Return the (X, Y) coordinate for the center point of the cell that contains the specified text.  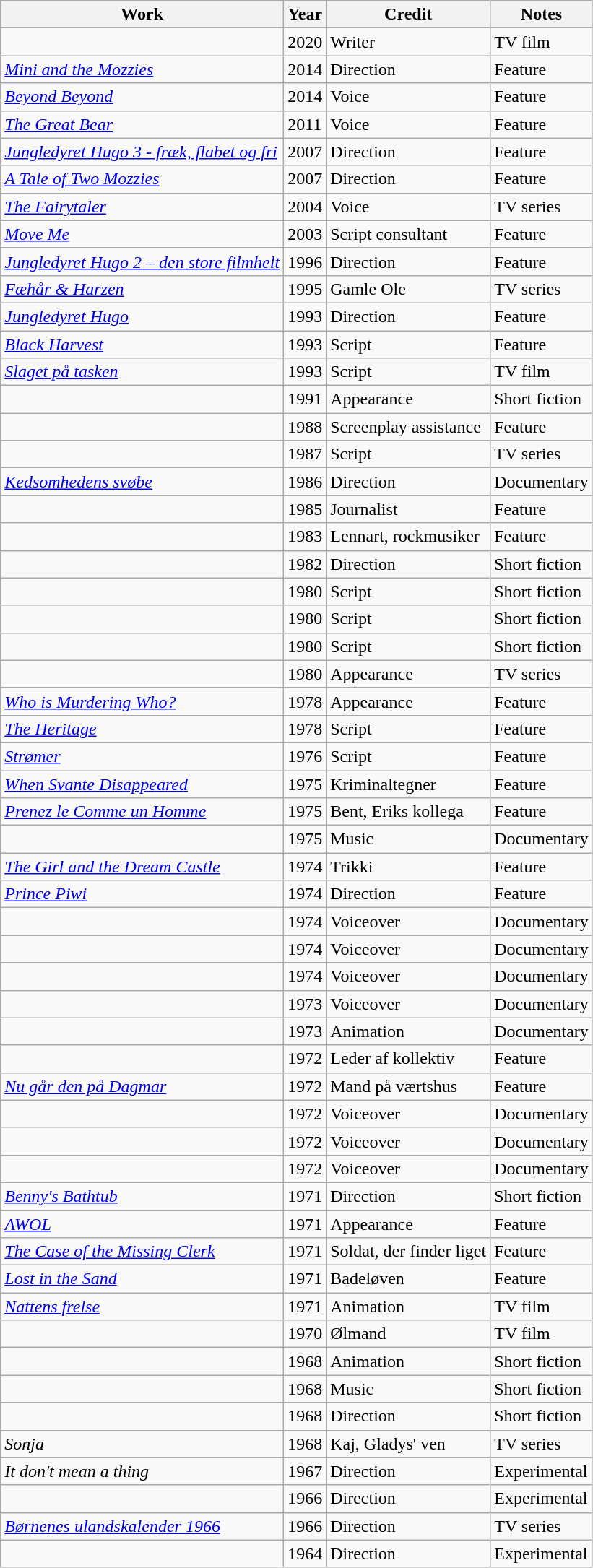
The Case of the Missing Clerk (142, 1252)
Benny's Bathtub (142, 1196)
Mini and the Mozzies (142, 69)
Jungledyret Hugo 2 – den store filmhelt (142, 261)
Fæhår & Harzen (142, 289)
Script consultant (409, 234)
Ølmand (409, 1334)
1970 (305, 1334)
Kedsomhedens svøbe (142, 482)
The Great Bear (142, 124)
It don't mean a thing (142, 1471)
Black Harvest (142, 345)
Journalist (409, 509)
Beyond Beyond (142, 97)
Notes (542, 14)
Lost in the Sand (142, 1279)
1983 (305, 537)
Work (142, 14)
The Heritage (142, 729)
Writer (409, 42)
2020 (305, 42)
Mand på værtshus (409, 1086)
Lennart, rockmusiker (409, 537)
2003 (305, 234)
A Tale of Two Mozzies (142, 179)
Trikki (409, 867)
AWOL (142, 1224)
1967 (305, 1471)
Leder af kollektiv (409, 1059)
Slaget på tasken (142, 372)
Screenplay assistance (409, 427)
Sonja (142, 1444)
1976 (305, 756)
Kriminaltegner (409, 784)
Børnenes ulandskalender 1966 (142, 1526)
1985 (305, 509)
Gamle Ole (409, 289)
Credit (409, 14)
Soldat, der finder liget (409, 1252)
The Girl and the Dream Castle (142, 867)
1991 (305, 399)
1986 (305, 482)
Jungledyret Hugo (142, 316)
Kaj, Gladys' ven (409, 1444)
Nattens frelse (142, 1307)
2004 (305, 207)
Jungledyret Hugo 3 - fræk, flabet og fri (142, 152)
1982 (305, 564)
The Fairytaler (142, 207)
Who is Murdering Who? (142, 701)
Nu går den på Dagmar (142, 1086)
Badeløven (409, 1279)
When Svante Disappeared (142, 784)
1996 (305, 261)
1964 (305, 1554)
1995 (305, 289)
1987 (305, 454)
2011 (305, 124)
Year (305, 14)
Move Me (142, 234)
Strømer (142, 756)
Prince Piwi (142, 894)
1988 (305, 427)
Prenez le Comme un Homme (142, 812)
Bent, Eriks kollega (409, 812)
